Identify which cell holds the provided text, then report its [X, Y] central coordinate. 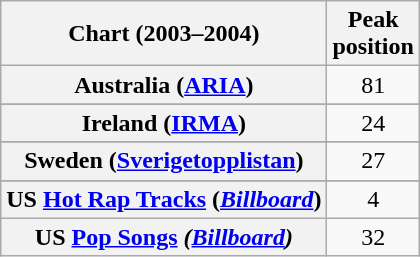
81 [373, 85]
4 [373, 199]
Chart (2003–2004) [164, 34]
US Pop Songs (Billboard) [164, 237]
Australia (ARIA) [164, 85]
US Hot Rap Tracks (Billboard) [164, 199]
27 [373, 161]
Ireland (IRMA) [164, 123]
32 [373, 237]
24 [373, 123]
Peakposition [373, 34]
Sweden (Sverigetopplistan) [164, 161]
